Determine the (x, y) coordinate at the center of the cell enclosing the given text.  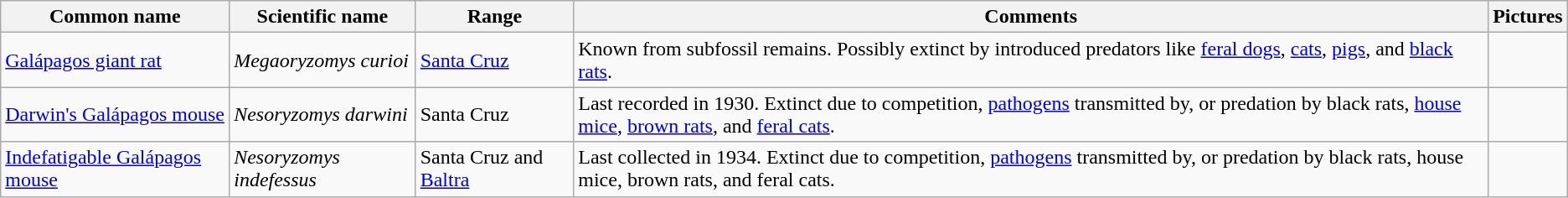
Scientific name (322, 17)
Last collected in 1934. Extinct due to competition, pathogens transmitted by, or predation by black rats, house mice, brown rats, and feral cats. (1031, 169)
Known from subfossil remains. Possibly extinct by introduced predators like feral dogs, cats, pigs, and black rats. (1031, 60)
Comments (1031, 17)
Nesoryzomys darwini (322, 114)
Last recorded in 1930. Extinct due to competition, pathogens transmitted by, or predation by black rats, house mice, brown rats, and feral cats. (1031, 114)
Darwin's Galápagos mouse (116, 114)
Nesoryzomys indefessus (322, 169)
Pictures (1528, 17)
Megaoryzomys curioi (322, 60)
Indefatigable Galápagos mouse (116, 169)
Common name (116, 17)
Santa Cruz and Baltra (494, 169)
Galápagos giant rat (116, 60)
Range (494, 17)
